Return the [x, y] coordinate for the center point of the cell that contains the specified text.  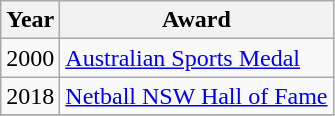
2018 [30, 96]
2000 [30, 58]
Australian Sports Medal [196, 58]
Netball NSW Hall of Fame [196, 96]
Award [196, 20]
Year [30, 20]
